Capture the cell that displays the provided text and extract its [X, Y] central coordinate. 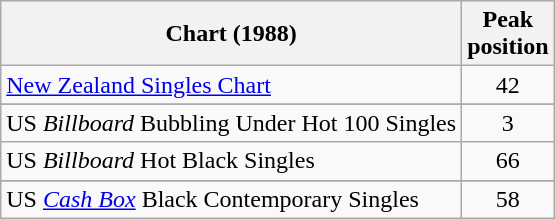
Chart (1988) [232, 34]
66 [508, 161]
58 [508, 199]
Peakposition [508, 34]
US Cash Box Black Contemporary Singles [232, 199]
US Billboard Bubbling Under Hot 100 Singles [232, 123]
3 [508, 123]
42 [508, 85]
New Zealand Singles Chart [232, 85]
US Billboard Hot Black Singles [232, 161]
